For the text-containing cell, return its midpoint in (X, Y) coordinate format. 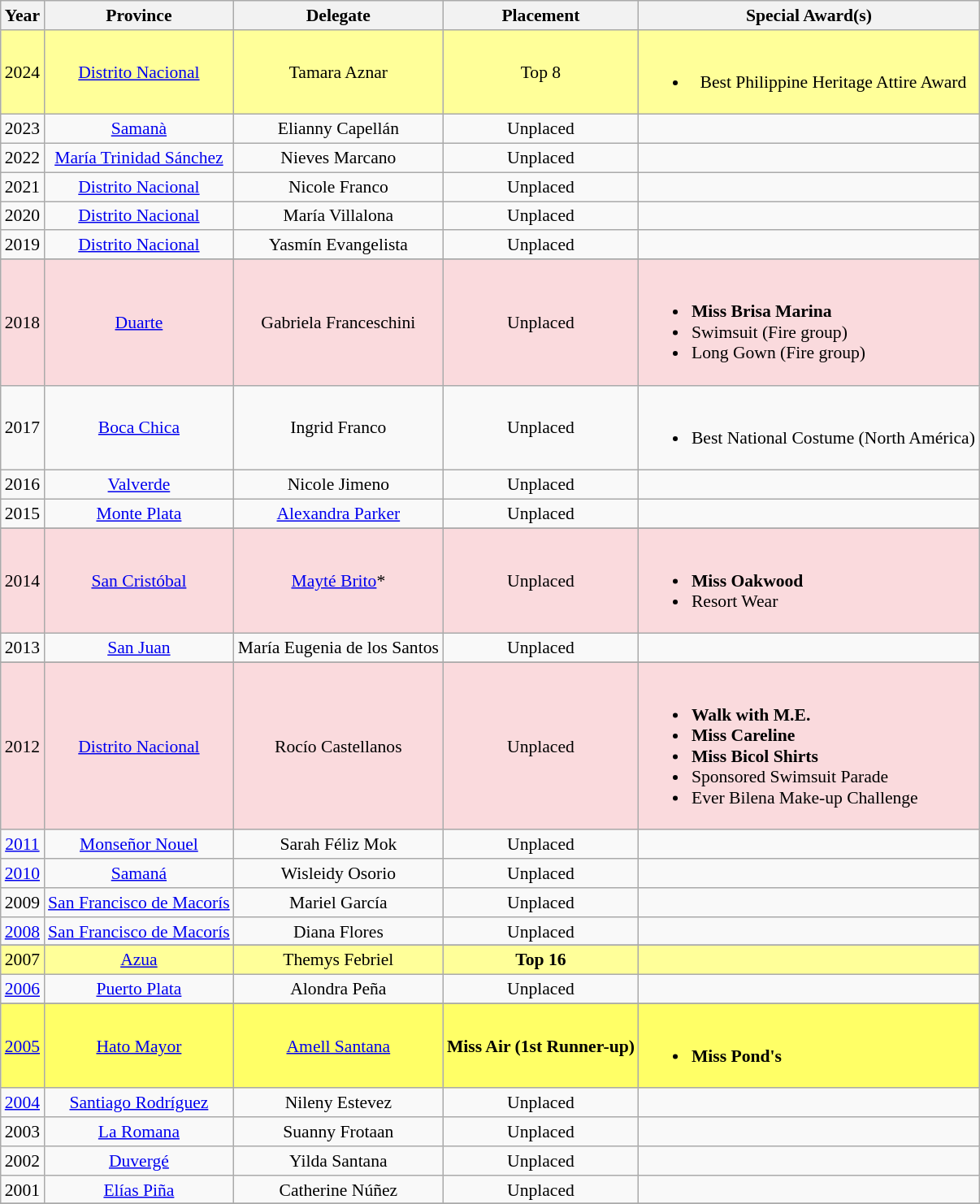
2024 (23, 72)
Special Award(s) (809, 15)
Azua (139, 960)
2014 (23, 581)
2008 (23, 932)
Delegate (338, 15)
Top 16 (541, 960)
Valverde (139, 485)
Miss Oakwood Resort Wear (809, 581)
Monte Plata (139, 513)
2012 (23, 746)
Suanny Frotaan (338, 1132)
Nicole Jimeno (338, 485)
Alexandra Parker (338, 513)
Duarte (139, 322)
San Juan (139, 648)
Walk with M.E.Miss CarelineMiss Bicol Shirts Sponsored Swimsuit Parade Ever Bilena Make-up Challenge (809, 746)
2022 (23, 158)
Wisleidy Osorio (338, 873)
Province (139, 15)
2021 (23, 187)
2009 (23, 903)
2023 (23, 129)
Gabriela Franceschini (338, 322)
2007 (23, 960)
San Cristóbal (139, 581)
2018 (23, 322)
Yilda Santana (338, 1161)
2013 (23, 648)
Monseñor Nouel (139, 845)
Rocío Castellanos (338, 746)
2015 (23, 513)
Sarah Féliz Mok (338, 845)
María Villalona (338, 216)
2005 (23, 1046)
La Romana (139, 1132)
2004 (23, 1103)
María Eugenia de los Santos (338, 648)
Samaná (139, 873)
2019 (23, 245)
Themys Febriel (338, 960)
2002 (23, 1161)
Duvergé (139, 1161)
Top 8 (541, 72)
2006 (23, 990)
Miss Air (1st Runner-up) (541, 1046)
2017 (23, 427)
Tamara Aznar (338, 72)
Best National Costume (North América) (809, 427)
María Trinidad Sánchez (139, 158)
Elianny Capellán (338, 129)
Mariel García (338, 903)
Nicole Franco (338, 187)
Placement (541, 15)
Santiago Rodríguez (139, 1103)
Puerto Plata (139, 990)
Nieves Marcano (338, 158)
Alondra Peña (338, 990)
Diana Flores (338, 932)
Samanà (139, 129)
2011 (23, 845)
Miss Pond's (809, 1046)
2010 (23, 873)
2003 (23, 1132)
Best Philippine Heritage Attire Award (809, 72)
Mayté Brito* (338, 581)
Yasmín Evangelista (338, 245)
Miss Brisa Marina Swimsuit (Fire group) Long Gown (Fire group) (809, 322)
Boca Chica (139, 427)
2020 (23, 216)
Hato Mayor (139, 1046)
Amell Santana (338, 1046)
Nileny Estevez (338, 1103)
2016 (23, 485)
Year (23, 15)
Ingrid Franco (338, 427)
